Determine the [x, y] coordinate at the center of the cell enclosing the given text.  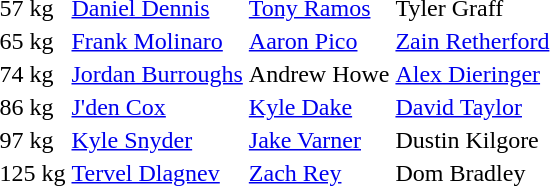
J'den Cox [157, 107]
Kyle Snyder [157, 140]
Jordan Burroughs [157, 74]
Andrew Howe [319, 74]
Jake Varner [319, 140]
Frank Molinaro [157, 41]
Kyle Dake [319, 107]
Aaron Pico [319, 41]
